Search for the cell housing the specified text and yield its (X, Y) center coordinate. 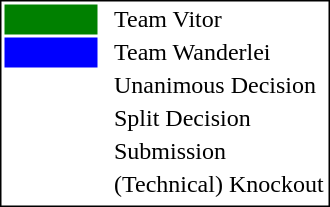
Team Vitor (218, 19)
Submission (218, 151)
Split Decision (218, 119)
Unanimous Decision (218, 85)
(Technical) Knockout (218, 185)
Team Wanderlei (218, 53)
